Find where the given text appears and provide that cell's center as (X, Y) coordinate. 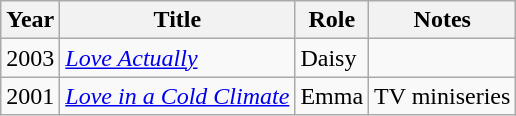
Love Actually (178, 58)
Year (30, 20)
Title (178, 20)
2003 (30, 58)
2001 (30, 96)
Role (332, 20)
Love in a Cold Climate (178, 96)
TV miniseries (442, 96)
Emma (332, 96)
Daisy (332, 58)
Notes (442, 20)
